Extract the [x, y] coordinate from the center of the cell holding the provided text.  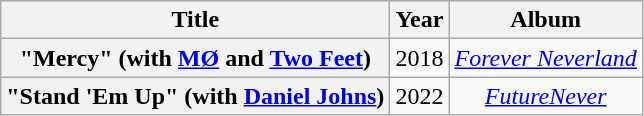
2022 [420, 96]
FutureNever [546, 96]
Forever Neverland [546, 58]
Title [196, 20]
Year [420, 20]
"Stand 'Em Up" (with Daniel Johns) [196, 96]
Album [546, 20]
"Mercy" (with MØ and Two Feet) [196, 58]
2018 [420, 58]
